Return the (x, y) coordinate for the center point of the cell that contains the specified text.  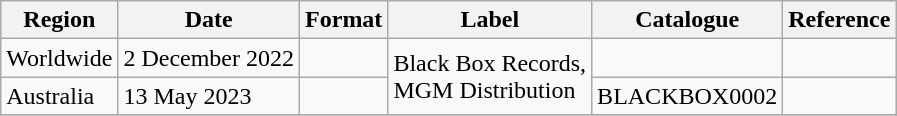
Catalogue (688, 20)
2 December 2022 (209, 58)
Format (344, 20)
Worldwide (60, 58)
13 May 2023 (209, 96)
Region (60, 20)
Reference (840, 20)
Date (209, 20)
BLACKBOX0002 (688, 96)
Label (490, 20)
Black Box Records, MGM Distribution (490, 77)
Australia (60, 96)
